From the cell containing the given text, extract its center point as (x, y) coordinate. 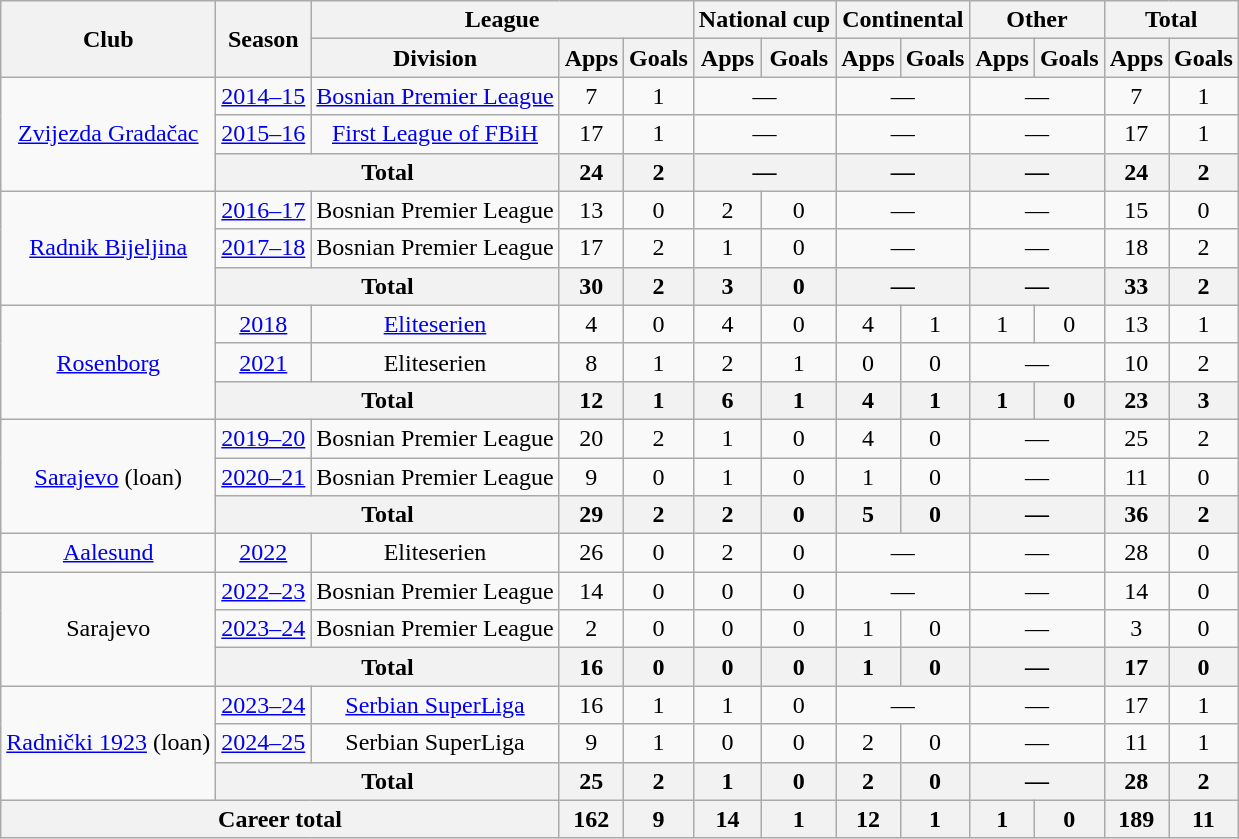
2024–25 (264, 743)
36 (1136, 515)
Aalesund (108, 553)
Rosenborg (108, 362)
Career total (280, 819)
189 (1136, 819)
Zvijezda Gradačac (108, 134)
2020–21 (264, 477)
Radnički 1923 (loan) (108, 743)
2022–23 (264, 591)
20 (591, 438)
Club (108, 39)
18 (1136, 248)
Radnik Bijeljina (108, 248)
2021 (264, 362)
2016–17 (264, 210)
26 (591, 553)
30 (591, 286)
23 (1136, 400)
2017–18 (264, 248)
2014–15 (264, 96)
6 (727, 400)
League (502, 20)
5 (868, 515)
National cup (764, 20)
Division (435, 58)
Sarajevo (loan) (108, 476)
10 (1136, 362)
2018 (264, 324)
15 (1136, 210)
2022 (264, 553)
33 (1136, 286)
Other (1037, 20)
2019–20 (264, 438)
Season (264, 39)
162 (591, 819)
29 (591, 515)
First League of FBiH (435, 134)
2015–16 (264, 134)
Sarajevo (108, 629)
8 (591, 362)
Continental (903, 20)
